Identify which cell holds the provided text, then report its (x, y) central coordinate. 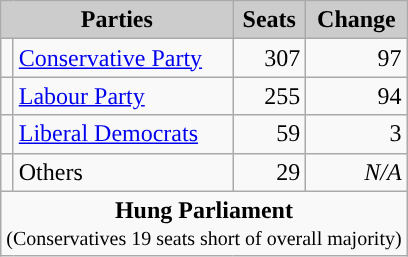
Liberal Democrats (123, 134)
3 (356, 134)
97 (356, 58)
Seats (270, 20)
29 (270, 172)
Labour Party (123, 96)
Parties (117, 20)
94 (356, 96)
Conservative Party (123, 58)
59 (270, 134)
307 (270, 58)
Others (123, 172)
N/A (356, 172)
Change (356, 20)
Hung Parliament (Conservatives 19 seats short of overall majority) (204, 224)
255 (270, 96)
